Provide the [x, y] coordinate of the cell's center where the given text is located.  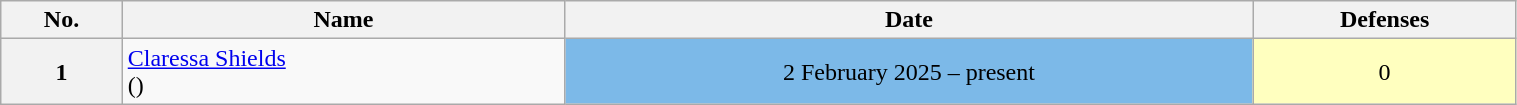
Defenses [1384, 20]
1 [62, 72]
2 February 2025 – present [909, 72]
Date [909, 20]
No. [62, 20]
Name [344, 20]
0 [1384, 72]
Claressa Shields() [344, 72]
